For the text-containing cell, return its midpoint in (x, y) coordinate format. 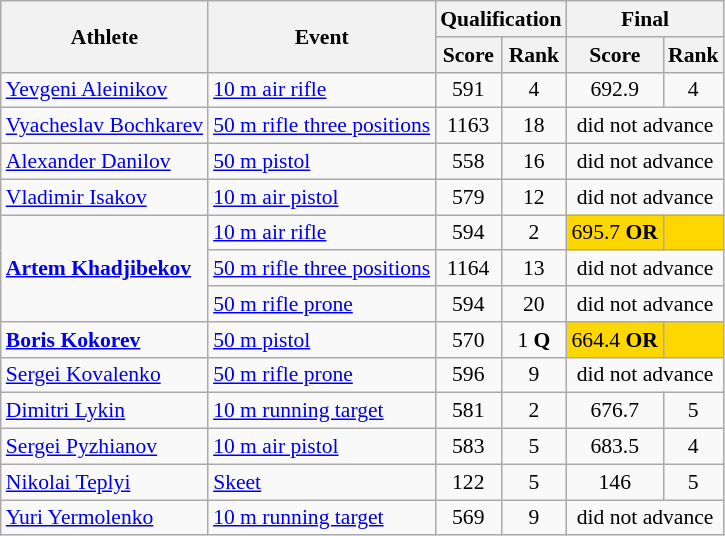
Nikolai Teplyi (104, 482)
Artem Khadjibekov (104, 268)
Sergei Pyzhianov (104, 447)
16 (534, 162)
122 (468, 482)
Qualification (500, 19)
1163 (468, 126)
596 (468, 375)
Vladimir Isakov (104, 197)
1 Q (534, 340)
579 (468, 197)
1164 (468, 269)
676.7 (615, 411)
Event (322, 36)
13 (534, 269)
570 (468, 340)
695.7 OR (615, 233)
569 (468, 518)
18 (534, 126)
Vyacheslav Bochkarev (104, 126)
583 (468, 447)
664.4 OR (615, 340)
Yuri Yermolenko (104, 518)
558 (468, 162)
Yevgeni Aleinikov (104, 90)
683.5 (615, 447)
Alexander Danilov (104, 162)
Athlete (104, 36)
12 (534, 197)
Sergei Kovalenko (104, 375)
Final (646, 19)
591 (468, 90)
581 (468, 411)
20 (534, 304)
Dimitri Lykin (104, 411)
Skeet (322, 482)
692.9 (615, 90)
146 (615, 482)
Boris Kokorev (104, 340)
